Find where the given text appears and provide that cell's center as [X, Y] coordinate. 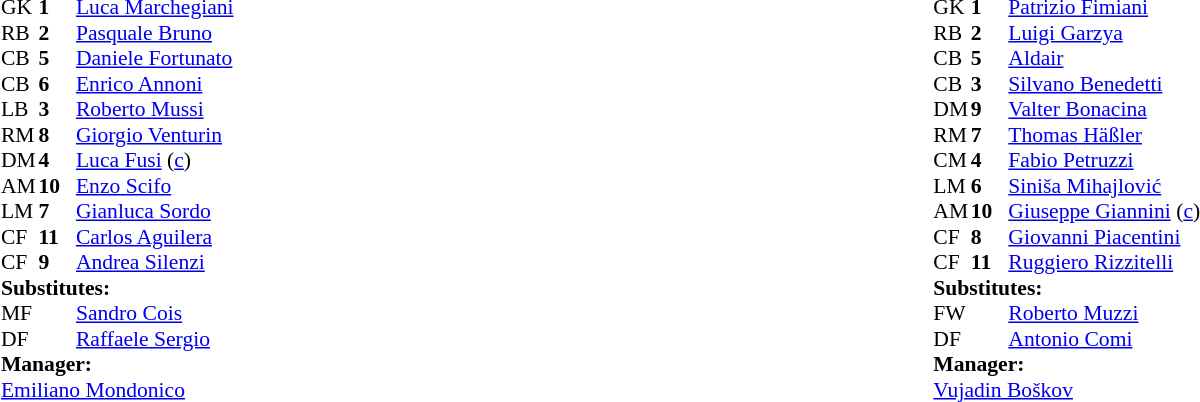
Roberto Mussi [155, 109]
LB [20, 109]
Ruggiero Rizzitelli [1104, 263]
Giorgio Venturin [155, 135]
Antonio Comi [1104, 339]
CM [952, 161]
Thomas Häßler [1104, 135]
Sandro Cois [155, 313]
MF [20, 313]
Fabio Petruzzi [1104, 161]
Giovanni Piacentini [1104, 237]
Luigi Garzya [1104, 33]
Enrico Annoni [155, 84]
Roberto Muzzi [1104, 313]
FW [952, 313]
Andrea Silenzi [155, 263]
Giuseppe Giannini (c) [1104, 211]
Siniša Mihajlović [1104, 186]
Raffaele Sergio [155, 339]
Carlos Aguilera [155, 237]
Aldair [1104, 59]
Enzo Scifo [155, 186]
Luca Fusi (c) [155, 161]
Silvano Benedetti [1104, 84]
Gianluca Sordo [155, 211]
Daniele Fortunato [155, 59]
Valter Bonacina [1104, 109]
Pasquale Bruno [155, 33]
